Determine the (X, Y) coordinate at the center of the cell enclosing the given text.  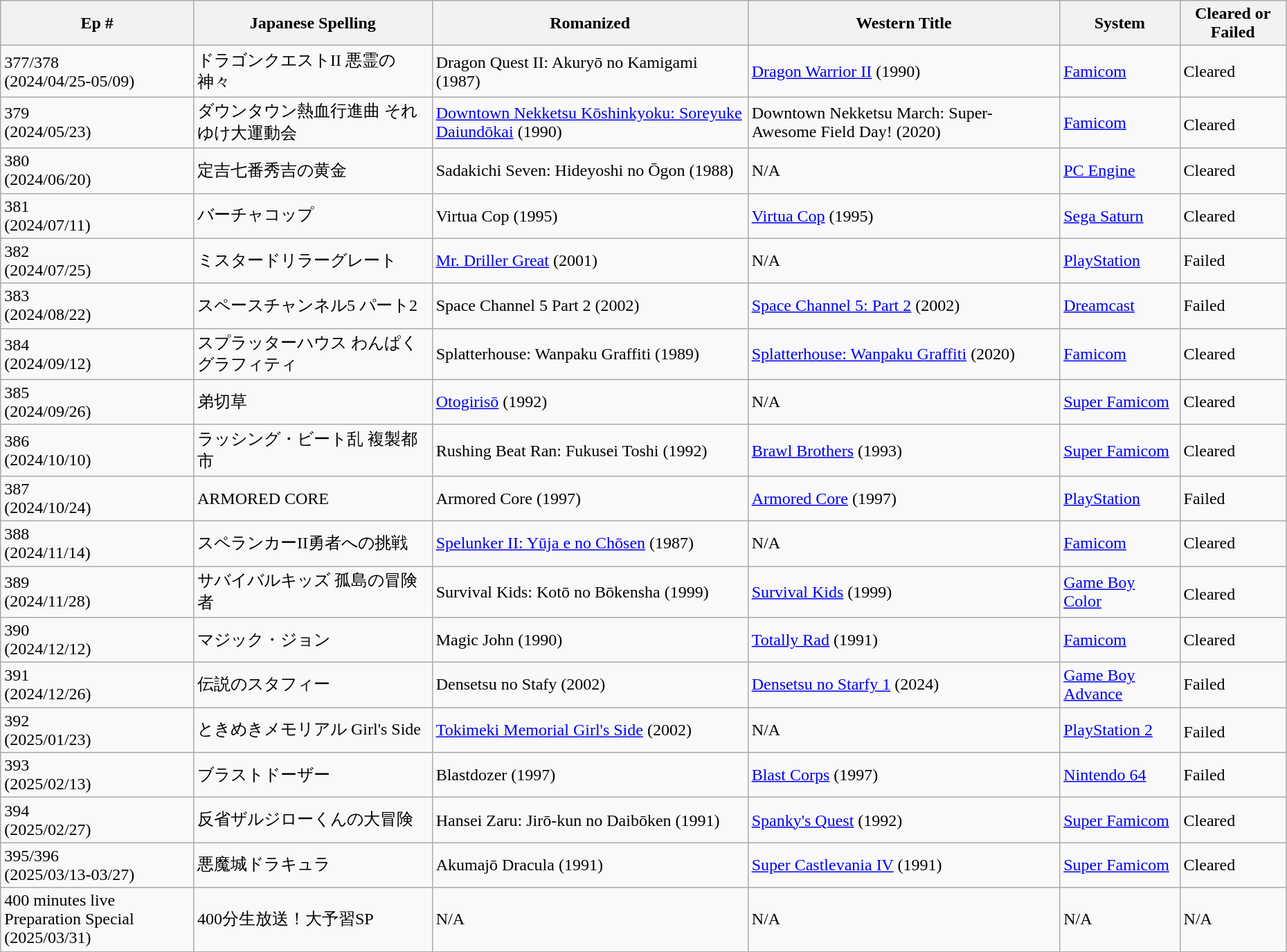
377/378 (2024/04/25-05/09) (97, 71)
381 (2024/07/11) (97, 216)
Japanese Spelling (313, 24)
392 (2025/01/23) (97, 730)
ミスタードリラーグレート (313, 260)
382 (2024/07/25) (97, 260)
Sadakichi Seven: Hideyoshi no Ōgon (1988) (590, 170)
ドラゴンクエストII 悪霊の神々 (313, 71)
Akumajō Dracula (1991) (590, 865)
Ep # (97, 24)
反省ザルジローくんの大冒険 (313, 820)
Game Boy Color (1120, 592)
Survival Kids (1999) (904, 592)
Magic John (1990) (590, 640)
387 (2024/10/24) (97, 499)
Space Channel 5: Part 2 (2002) (904, 306)
マジック・ジョン (313, 640)
Tokimeki Memorial Girl's Side (2002) (590, 730)
System (1120, 24)
Cleared or Failed (1232, 24)
400分生放送！大予習SP (313, 919)
391 (2024/12/26) (97, 685)
Western Title (904, 24)
Totally Rad (1991) (904, 640)
Spanky's Quest (1992) (904, 820)
PlayStation 2 (1120, 730)
Splatterhouse: Wanpaku Graffiti (2020) (904, 354)
380 (2024/06/20) (97, 170)
Super Castlevania IV (1991) (904, 865)
Densetsu no Starfy 1 (2024) (904, 685)
388 (2024/11/14) (97, 543)
ARMORED CORE (313, 499)
ラッシング・ビート乱 複製都市 (313, 450)
386 (2024/10/10) (97, 450)
385 (2024/09/26) (97, 402)
Hansei Zaru: Jirō-kun no Daibōken (1991) (590, 820)
379 (2024/05/23) (97, 123)
394 (2025/02/27) (97, 820)
Nintendo 64 (1120, 775)
ときめきメモリアル Girl's Side (313, 730)
Dragon Warrior II (1990) (904, 71)
Dreamcast (1120, 306)
悪魔城ドラキュラ (313, 865)
Romanized (590, 24)
Splatterhouse: Wanpaku Graffiti (1989) (590, 354)
伝説のスタフィー (313, 685)
ダウンタウン熱血行進曲 それゆけ大運動会 (313, 123)
Survival Kids: Kotō no Bōkensha (1999) (590, 592)
PC Engine (1120, 170)
Brawl Brothers (1993) (904, 450)
393 (2025/02/13) (97, 775)
Dragon Quest II: Akuryō no Kamigami (1987) (590, 71)
Otogirisō (1992) (590, 402)
ブラストドーザー (313, 775)
Rushing Beat Ran: Fukusei Toshi (1992) (590, 450)
390 (2024/12/12) (97, 640)
Sega Saturn (1120, 216)
389 (2024/11/28) (97, 592)
弟切草 (313, 402)
スペースチャンネル5 パート2 (313, 306)
Space Channel 5 Part 2 (2002) (590, 306)
400 minutes live Preparation Special (2025/03/31) (97, 919)
383 (2024/08/22) (97, 306)
Blastdozer (1997) (590, 775)
Mr. Driller Great (2001) (590, 260)
スペランカーII勇者への挑戦 (313, 543)
Spelunker II: Yūja e no Chōsen (1987) (590, 543)
Downtown Nekketsu March: Super-Awesome Field Day! (2020) (904, 123)
定吉七番秀吉の黄金 (313, 170)
Downtown Nekketsu Kōshinkyoku: Soreyuke Daiundōkai (1990) (590, 123)
395/396 (2025/03/13-03/27) (97, 865)
384 (2024/09/12) (97, 354)
バーチャコップ (313, 216)
Densetsu no Stafy (2002) (590, 685)
Blast Corps (1997) (904, 775)
サバイバルキッズ 孤島の冒険者 (313, 592)
スプラッターハウス わんぱくグラフィティ (313, 354)
Game Boy Advance (1120, 685)
